Detect which cell encompasses the target text, then output its [x, y] center coordinate. 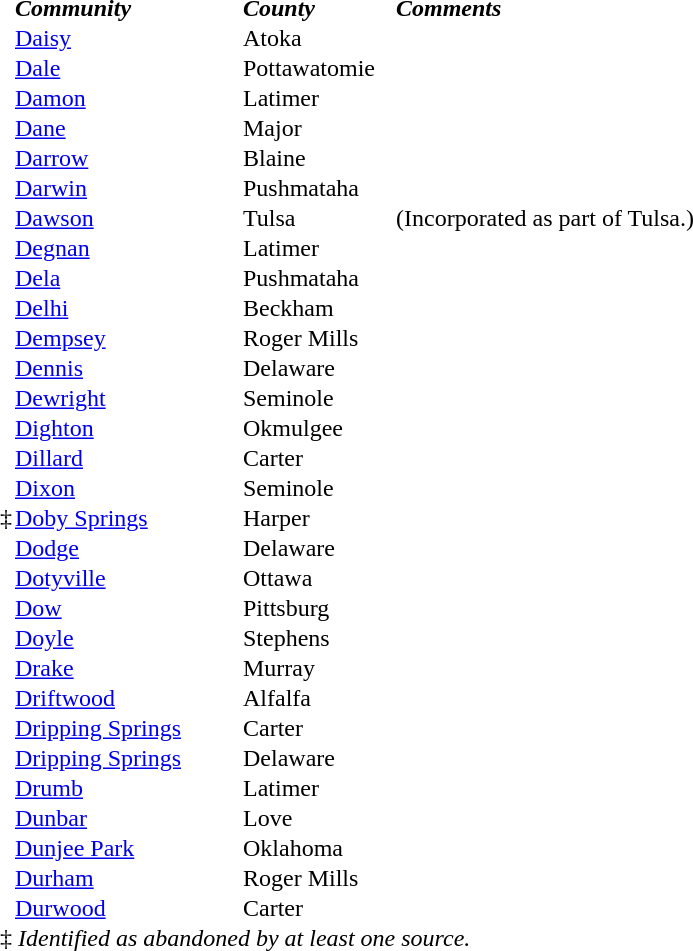
Dewright [128, 398]
Harper [318, 518]
Dawson [128, 218]
Dale [128, 68]
Durwood [128, 908]
Doby Springs [128, 518]
Darwin [128, 188]
Darrow [128, 158]
Stephens [318, 638]
Dodge [128, 548]
Doyle [128, 638]
Delhi [128, 308]
Drake [128, 668]
Pittsburg [318, 608]
Dennis [128, 368]
Murray [318, 668]
Blaine [318, 158]
Dunbar [128, 818]
Driftwood [128, 698]
Tulsa [318, 218]
Dixon [128, 488]
Alfalfa [318, 698]
Drumb [128, 788]
Beckham [318, 308]
Dunjee Park [128, 848]
Major [318, 128]
Dotyville [128, 578]
Dillard [128, 458]
Dane [128, 128]
Oklahoma [318, 848]
Damon [128, 98]
Durham [128, 878]
Dow [128, 608]
‡ [6, 518]
Dighton [128, 428]
Dela [128, 278]
Dempsey [128, 338]
Okmulgee [318, 428]
Pottawatomie [318, 68]
Daisy [128, 38]
Ottawa [318, 578]
Degnan [128, 248]
Atoka [318, 38]
Love [318, 818]
